Find where the given text appears and provide that cell's center as [X, Y] coordinate. 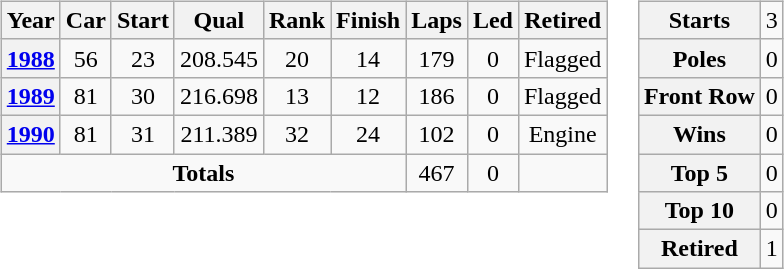
1989 [30, 96]
467 [437, 173]
Led [492, 20]
216.698 [218, 96]
Front Row [699, 96]
102 [437, 134]
56 [86, 58]
13 [296, 96]
Poles [699, 58]
3 [772, 20]
Qual [218, 20]
1 [772, 249]
1990 [30, 134]
1988 [30, 58]
Car [86, 20]
23 [142, 58]
32 [296, 134]
208.545 [218, 58]
Year [30, 20]
186 [437, 96]
179 [437, 58]
Top 5 [699, 173]
Start [142, 20]
30 [142, 96]
20 [296, 58]
14 [368, 58]
Engine [562, 134]
31 [142, 134]
211.389 [218, 134]
Top 10 [699, 211]
Wins [699, 134]
Finish [368, 20]
12 [368, 96]
Totals [203, 173]
Starts [699, 20]
24 [368, 134]
Laps [437, 20]
Rank [296, 20]
